Identify which cell holds the provided text, then report its [X, Y] central coordinate. 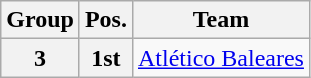
Group [40, 20]
Atlético Baleares [220, 58]
3 [40, 58]
Team [220, 20]
1st [106, 58]
Pos. [106, 20]
